Determine the [x, y] coordinate at the center of the cell enclosing the given text.  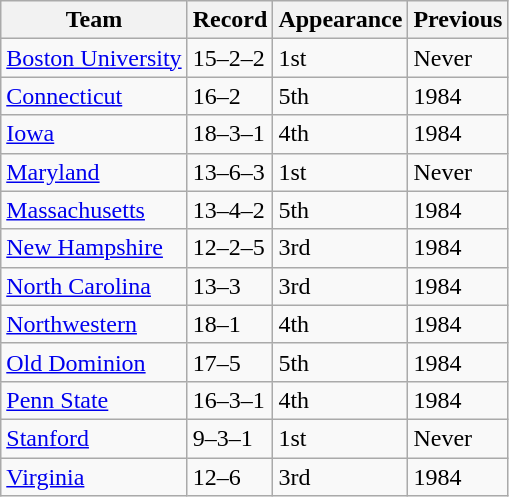
13–6–3 [230, 172]
Northwestern [94, 324]
Boston University [94, 58]
15–2–2 [230, 58]
13–3 [230, 286]
Penn State [94, 400]
Old Dominion [94, 362]
17–5 [230, 362]
Connecticut [94, 96]
12–2–5 [230, 248]
New Hampshire [94, 248]
Iowa [94, 134]
12–6 [230, 477]
Previous [458, 20]
Massachusetts [94, 210]
Maryland [94, 172]
Record [230, 20]
13–4–2 [230, 210]
16–2 [230, 96]
North Carolina [94, 286]
18–3–1 [230, 134]
18–1 [230, 324]
Stanford [94, 438]
9–3–1 [230, 438]
16–3–1 [230, 400]
Appearance [340, 20]
Virginia [94, 477]
Team [94, 20]
